Identify which cell holds the provided text, then report its [x, y] central coordinate. 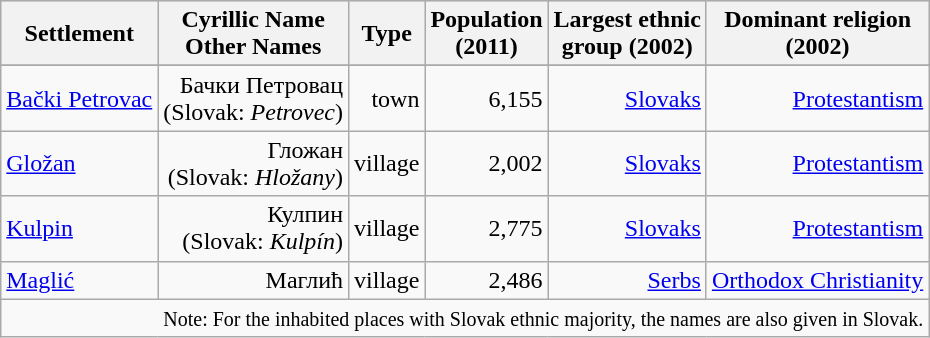
2,002 [486, 164]
Dominant religion(2002) [817, 34]
Maglić [80, 280]
Бачки Петровац(Slovak: Petrovec) [254, 98]
Кулпин(Slovak: Kulpín) [254, 228]
Population(2011) [486, 34]
2,486 [486, 280]
6,155 [486, 98]
Type [387, 34]
Note: For the inhabited places with Slovak ethnic majority, the names are also given in Slovak. [465, 318]
Cyrillic NameOther Names [254, 34]
Bački Petrovac [80, 98]
Serbs [627, 280]
Kulpin [80, 228]
Гложан(Slovak: Hložany) [254, 164]
2,775 [486, 228]
Маглић [254, 280]
Orthodox Christianity [817, 280]
Settlement [80, 34]
Gložan [80, 164]
town [387, 98]
Largest ethnicgroup (2002) [627, 34]
